Detect which cell encompasses the target text, then output its [x, y] center coordinate. 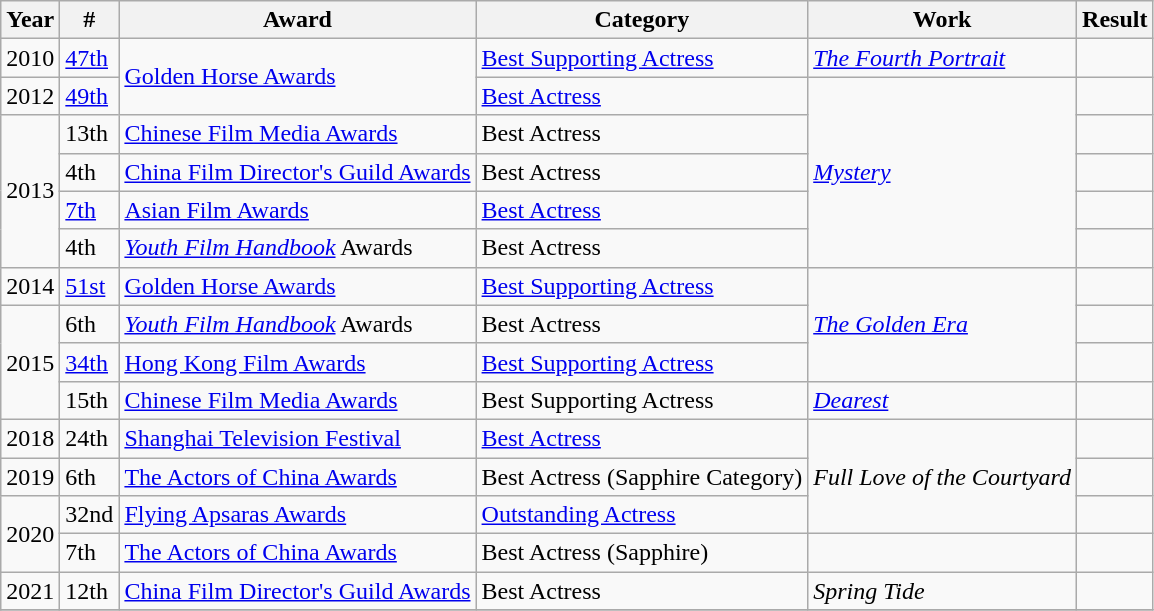
15th [90, 400]
2018 [30, 438]
Award [298, 20]
Outstanding Actress [642, 515]
2020 [30, 534]
Best Actress (Sapphire) [642, 553]
Mystery [942, 172]
13th [90, 134]
Spring Tide [942, 591]
2014 [30, 286]
Dearest [942, 400]
Best Actress (Sapphire Category) [642, 477]
51st [90, 286]
Asian Film Awards [298, 210]
Category [642, 20]
2010 [30, 58]
2013 [30, 191]
32nd [90, 515]
The Golden Era [942, 324]
34th [90, 362]
2019 [30, 477]
Result [1115, 20]
The Fourth Portrait [942, 58]
2021 [30, 591]
Flying Apsaras Awards [298, 515]
# [90, 20]
12th [90, 591]
Shanghai Television Festival [298, 438]
Work [942, 20]
2015 [30, 362]
2012 [30, 96]
Year [30, 20]
24th [90, 438]
49th [90, 96]
47th [90, 58]
Hong Kong Film Awards [298, 362]
Full Love of the Courtyard [942, 476]
